Return (X, Y) of the center of cell containing provided text 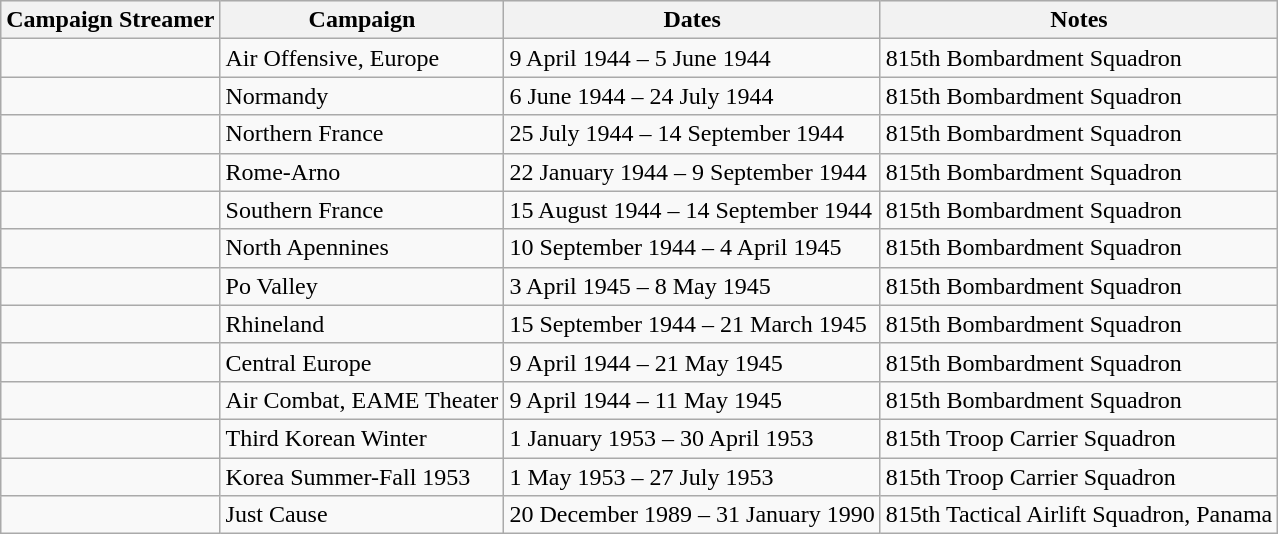
25 July 1944 – 14 September 1944 (692, 134)
20 December 1989 – 31 January 1990 (692, 515)
Central Europe (362, 362)
9 April 1944 – 21 May 1945 (692, 362)
Notes (1079, 20)
9 April 1944 – 11 May 1945 (692, 400)
Northern France (362, 134)
6 June 1944 – 24 July 1944 (692, 96)
Po Valley (362, 286)
Southern France (362, 210)
Air Combat, EAME Theater (362, 400)
15 September 1944 – 21 March 1945 (692, 324)
Dates (692, 20)
Normandy (362, 96)
Rhineland (362, 324)
Air Offensive, Europe (362, 58)
22 January 1944 – 9 September 1944 (692, 172)
10 September 1944 – 4 April 1945 (692, 248)
Just Cause (362, 515)
1 January 1953 – 30 April 1953 (692, 438)
North Apennines (362, 248)
9 April 1944 – 5 June 1944 (692, 58)
15 August 1944 – 14 September 1944 (692, 210)
Campaign (362, 20)
Korea Summer-Fall 1953 (362, 477)
3 April 1945 – 8 May 1945 (692, 286)
Campaign Streamer (110, 20)
Third Korean Winter (362, 438)
1 May 1953 – 27 July 1953 (692, 477)
Rome-Arno (362, 172)
815th Tactical Airlift Squadron, Panama (1079, 515)
